Identify which cell holds the provided text, then report its (X, Y) central coordinate. 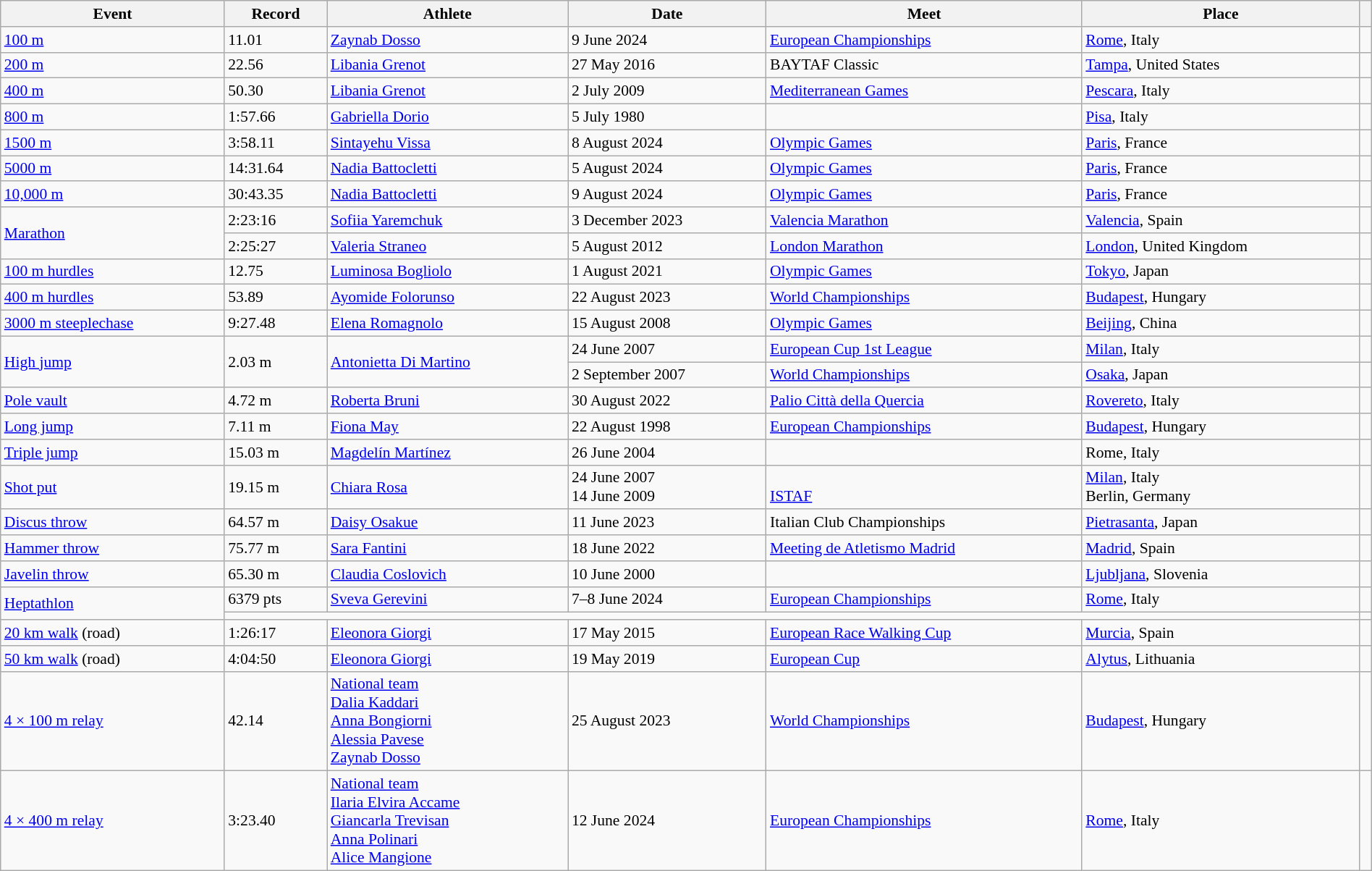
2.03 m (275, 362)
26 June 2004 (667, 453)
Long jump (113, 426)
12 June 2024 (667, 821)
65.30 m (275, 574)
Marathon (113, 233)
1500 m (113, 143)
17 May 2015 (667, 633)
Fiona May (447, 426)
7–8 June 2024 (667, 599)
27 May 2016 (667, 65)
18 June 2022 (667, 548)
Sintayehu Vissa (447, 143)
22 August 2023 (667, 298)
200 m (113, 65)
Pietrasanta, Japan (1220, 523)
Mediterranean Games (924, 91)
Event (113, 14)
Milan, ItalyBerlin, Germany (1220, 487)
30 August 2022 (667, 401)
Ayomide Folorunso (447, 298)
Pole vault (113, 401)
14:31.64 (275, 169)
High jump (113, 362)
1:57.66 (275, 117)
5 August 2012 (667, 246)
75.77 m (275, 548)
Valeria Straneo (447, 246)
National teamDalia KaddariAnna BongiorniAlessia PaveseZaynab Dosso (447, 721)
Zaynab Dosso (447, 40)
National teamIlaria Elvira AccameGiancarla TrevisanAnna PolinariAlice Mangione (447, 821)
50.30 (275, 91)
19.15 m (275, 487)
Italian Club Championships (924, 523)
4:04:50 (275, 659)
London, United Kingdom (1220, 246)
42.14 (275, 721)
Meeting de Atletismo Madrid (924, 548)
4.72 m (275, 401)
Pescara, Italy (1220, 91)
Tokyo, Japan (1220, 272)
Hammer throw (113, 548)
19 May 2019 (667, 659)
London Marathon (924, 246)
Ljubljana, Slovenia (1220, 574)
Palio Città della Quercia (924, 401)
Beijing, China (1220, 324)
30:43.35 (275, 195)
Place (1220, 14)
Madrid, Spain (1220, 548)
15.03 m (275, 453)
Discus throw (113, 523)
Heptathlon (113, 603)
Tampa, United States (1220, 65)
10 June 2000 (667, 574)
10,000 m (113, 195)
11 June 2023 (667, 523)
8 August 2024 (667, 143)
3000 m steeplechase (113, 324)
5 July 1980 (667, 117)
25 August 2023 (667, 721)
Record (275, 14)
1:26:17 (275, 633)
9:27.48 (275, 324)
100 m (113, 40)
ISTAF (924, 487)
Antonietta Di Martino (447, 362)
Milan, Italy (1220, 349)
Murcia, Spain (1220, 633)
3:58.11 (275, 143)
6379 pts (275, 599)
Sofiia Yaremchuk (447, 220)
24 June 2007 14 June 2009 (667, 487)
BAYTAF Classic (924, 65)
3:23.40 (275, 821)
100 m hurdles (113, 272)
Osaka, Japan (1220, 375)
Chiara Rosa (447, 487)
Roberta Bruni (447, 401)
3 December 2023 (667, 220)
64.57 m (275, 523)
22.56 (275, 65)
Elena Romagnolo (447, 324)
5000 m (113, 169)
22 August 1998 (667, 426)
Triple jump (113, 453)
European Cup 1st League (924, 349)
Meet (924, 14)
Valencia Marathon (924, 220)
4 × 400 m relay (113, 821)
Athlete (447, 14)
53.89 (275, 298)
11.01 (275, 40)
Pisa, Italy (1220, 117)
Gabriella Dorio (447, 117)
2 September 2007 (667, 375)
9 August 2024 (667, 195)
400 m (113, 91)
24 June 2007 (667, 349)
Date (667, 14)
4 × 100 m relay (113, 721)
1 August 2021 (667, 272)
2:25:27 (275, 246)
9 June 2024 (667, 40)
Javelin throw (113, 574)
800 m (113, 117)
400 m hurdles (113, 298)
Daisy Osakue (447, 523)
5 August 2024 (667, 169)
7.11 m (275, 426)
Claudia Coslovich (447, 574)
European Race Walking Cup (924, 633)
15 August 2008 (667, 324)
2 July 2009 (667, 91)
50 km walk (road) (113, 659)
Alytus, Lithuania (1220, 659)
European Cup (924, 659)
Magdelín Martínez (447, 453)
12.75 (275, 272)
20 km walk (road) (113, 633)
Valencia, Spain (1220, 220)
Rovereto, Italy (1220, 401)
Sara Fantini (447, 548)
Luminosa Bogliolo (447, 272)
Shot put (113, 487)
Sveva Gerevini (447, 599)
2:23:16 (275, 220)
